Extract the (x, y) coordinate from the center of the cell holding the provided text.  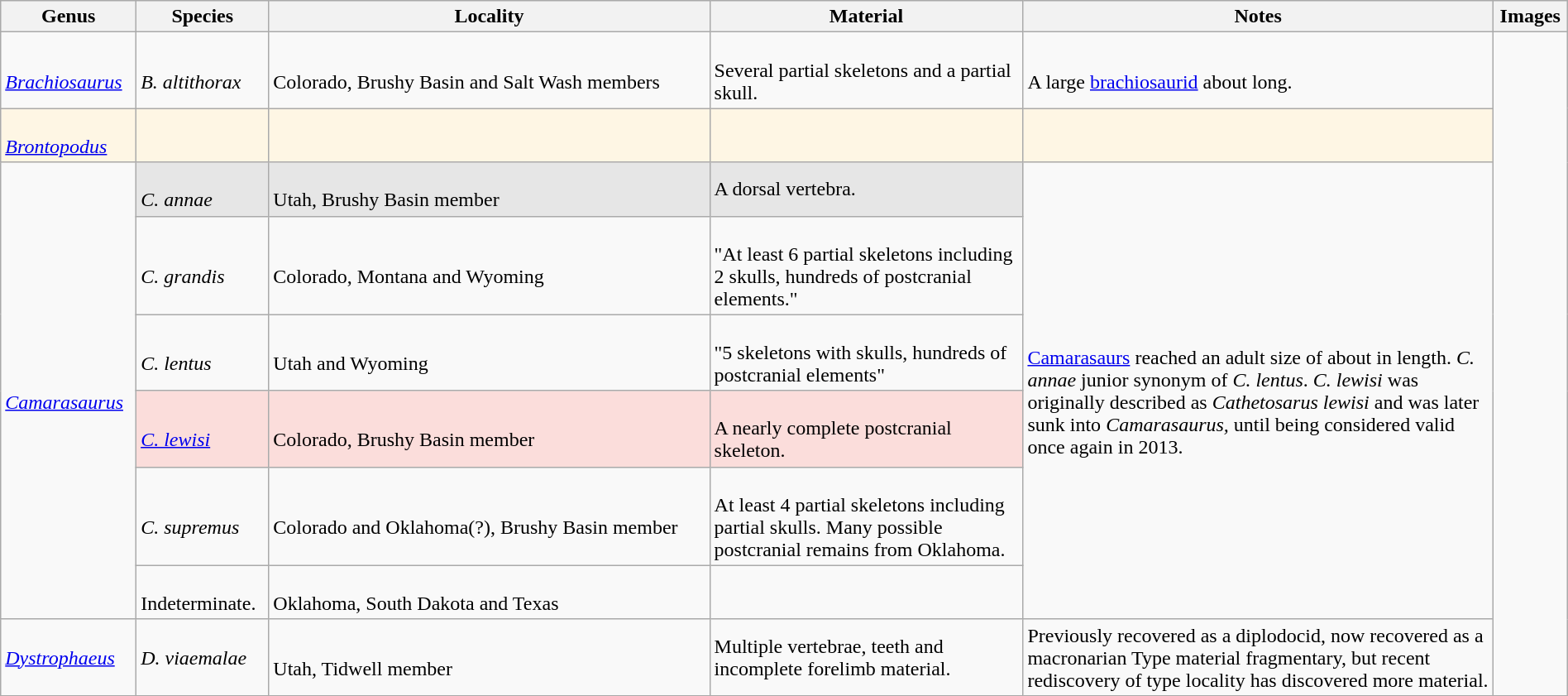
Colorado and Oklahoma(?), Brushy Basin member (490, 516)
Utah, Brushy Basin member (490, 189)
C. supremus (203, 516)
A nearly complete postcranial skeleton. (867, 429)
C. lentus (203, 353)
Dystrophaeus (69, 657)
At least 4 partial skeletons including partial skulls. Many possible postcranial remains from Oklahoma. (867, 516)
B. altithorax (203, 70)
Utah, Tidwell member (490, 657)
Locality (490, 17)
C. annae (203, 189)
Notes (1258, 17)
D. viaemalae (203, 657)
Colorado, Brushy Basin member (490, 429)
A dorsal vertebra. (867, 189)
Oklahoma, South Dakota and Texas (490, 593)
C. lewisi (203, 429)
Material (867, 17)
Images (1530, 17)
"5 skeletons with skulls, hundreds of postcranial elements" (867, 353)
Colorado, Brushy Basin and Salt Wash members (490, 70)
Brachiosaurus (69, 70)
C. grandis (203, 265)
Brontopodus (69, 136)
Genus (69, 17)
Multiple vertebrae, teeth and incomplete forelimb material. (867, 657)
Several partial skeletons and a partial skull. (867, 70)
Species (203, 17)
Colorado, Montana and Wyoming (490, 265)
Indeterminate. (203, 593)
Camarasaurus (69, 391)
"At least 6 partial skeletons including 2 skulls, hundreds of postcranial elements." (867, 265)
Utah and Wyoming (490, 353)
A large brachiosaurid about long. (1258, 70)
